Return (x, y) of the center of cell containing provided text 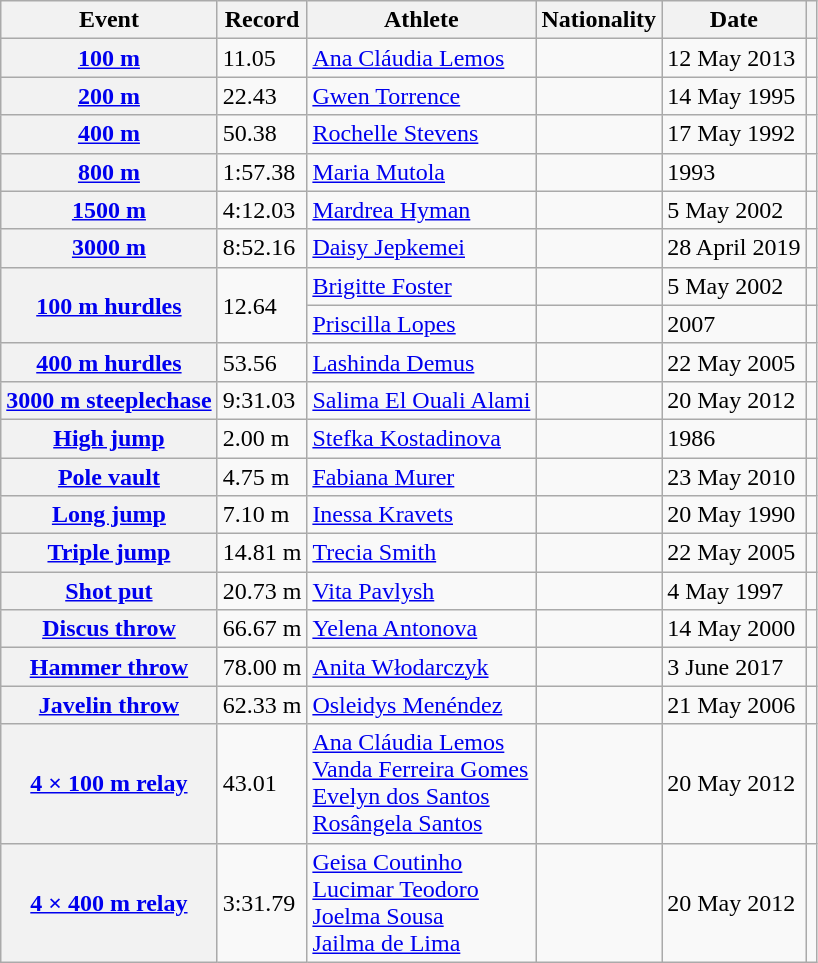
Fabiana Murer (422, 477)
28 April 2019 (734, 248)
4.75 m (262, 477)
3000 m (109, 248)
Geisa CoutinhoLucimar TeodoroJoelma SousaJailma de Lima (422, 902)
Hammer throw (109, 667)
4 × 400 m relay (109, 902)
21 May 2006 (734, 705)
50.38 (262, 134)
High jump (109, 438)
Athlete (422, 20)
17 May 1992 (734, 134)
2007 (734, 324)
Osleidys Menéndez (422, 705)
Record (262, 20)
Ana Cláudia LemosVanda Ferreira GomesEvelyn dos SantosRosângela Santos (422, 784)
Shot put (109, 591)
400 m (109, 134)
4 May 1997 (734, 591)
Nationality (599, 20)
53.56 (262, 362)
1:57.38 (262, 172)
Salima El Ouali Alami (422, 400)
20.73 m (262, 591)
8:52.16 (262, 248)
Trecia Smith (422, 553)
12 May 2013 (734, 58)
Vita Pavlysh (422, 591)
14.81 m (262, 553)
12.64 (262, 305)
Ana Cláudia Lemos (422, 58)
1986 (734, 438)
1993 (734, 172)
Long jump (109, 515)
Discus throw (109, 629)
9:31.03 (262, 400)
4 × 100 m relay (109, 784)
Stefka Kostadinova (422, 438)
100 m (109, 58)
23 May 2010 (734, 477)
1500 m (109, 210)
Javelin throw (109, 705)
Date (734, 20)
4:12.03 (262, 210)
14 May 2000 (734, 629)
Yelena Antonova (422, 629)
3000 m steeplechase (109, 400)
100 m hurdles (109, 305)
3:31.79 (262, 902)
Triple jump (109, 553)
11.05 (262, 58)
78.00 m (262, 667)
66.67 m (262, 629)
43.01 (262, 784)
800 m (109, 172)
Pole vault (109, 477)
Mardrea Hyman (422, 210)
Maria Mutola (422, 172)
7.10 m (262, 515)
22.43 (262, 96)
20 May 1990 (734, 515)
3 June 2017 (734, 667)
Priscilla Lopes (422, 324)
200 m (109, 96)
400 m hurdles (109, 362)
Rochelle Stevens (422, 134)
Inessa Kravets (422, 515)
62.33 m (262, 705)
2.00 m (262, 438)
Event (109, 20)
Anita Włodarczyk (422, 667)
14 May 1995 (734, 96)
Brigitte Foster (422, 286)
Gwen Torrence (422, 96)
Daisy Jepkemei (422, 248)
Lashinda Demus (422, 362)
